For the text-containing cell, return its midpoint in [x, y] coordinate format. 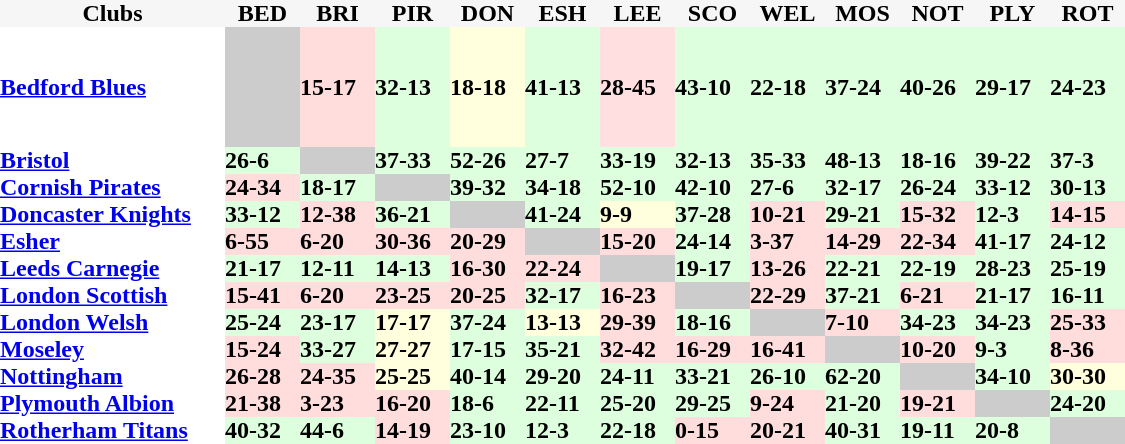
Doncaster Knights [112, 214]
15-17 [338, 87]
Clubs [112, 14]
BED [262, 14]
24-11 [638, 376]
16-41 [788, 350]
43-10 [712, 87]
24-20 [1088, 404]
25-19 [1088, 268]
Rotherham Titans [112, 430]
37-33 [412, 160]
DON [488, 14]
44-6 [338, 430]
14-15 [1088, 214]
15-32 [938, 214]
Plymouth Albion [112, 404]
26-28 [262, 376]
21-38 [262, 404]
NOT [938, 14]
24-14 [712, 242]
24-34 [262, 188]
36-21 [412, 214]
15-41 [262, 296]
26-6 [262, 160]
35-21 [562, 350]
WEL [788, 14]
12-11 [338, 268]
6-21 [938, 296]
30-30 [1088, 376]
28-23 [1012, 268]
MOS [862, 14]
LEE [638, 14]
29-25 [712, 404]
ESH [562, 14]
20-21 [788, 430]
22-24 [562, 268]
29-17 [1012, 87]
3-37 [788, 242]
9-24 [788, 404]
Leeds Carnegie [112, 268]
Bedford Blues [112, 87]
23-17 [338, 322]
25-20 [638, 404]
22-19 [938, 268]
8-36 [1088, 350]
London Scottish [112, 296]
18-18 [488, 87]
24-12 [1088, 242]
16-20 [412, 404]
13-26 [788, 268]
9-3 [1012, 350]
52-10 [638, 188]
7-10 [862, 322]
27-27 [412, 350]
40-32 [262, 430]
25-25 [412, 376]
20-29 [488, 242]
20-25 [488, 296]
15-20 [638, 242]
28-45 [638, 87]
34-18 [562, 188]
ROT [1088, 14]
18-6 [488, 404]
22-34 [938, 242]
35-33 [788, 160]
27-6 [788, 188]
Nottingham [112, 376]
26-10 [788, 376]
10-20 [938, 350]
22-11 [562, 404]
16-30 [488, 268]
10-21 [788, 214]
37-21 [862, 296]
0-15 [712, 430]
33-19 [638, 160]
18-17 [338, 188]
9-9 [638, 214]
37-28 [712, 214]
23-10 [488, 430]
14-13 [412, 268]
32-42 [638, 350]
48-13 [862, 160]
24-35 [338, 376]
37-3 [1088, 160]
14-19 [412, 430]
3-23 [338, 404]
39-22 [1012, 160]
17-17 [412, 322]
19-11 [938, 430]
22-29 [788, 296]
13-13 [562, 322]
Bristol [112, 160]
17-15 [488, 350]
29-20 [562, 376]
41-24 [562, 214]
27-7 [562, 160]
14-29 [862, 242]
25-24 [262, 322]
PIR [412, 14]
Cornish Pirates [112, 188]
29-39 [638, 322]
41-13 [562, 87]
33-21 [712, 376]
19-21 [938, 404]
29-21 [862, 214]
SCO [712, 14]
40-31 [862, 430]
6-55 [262, 242]
39-32 [488, 188]
Moseley [112, 350]
62-20 [862, 376]
41-17 [1012, 242]
30-36 [412, 242]
21-20 [862, 404]
20-8 [1012, 430]
30-13 [1088, 188]
19-17 [712, 268]
22-21 [862, 268]
34-10 [1012, 376]
23-25 [412, 296]
16-11 [1088, 296]
PLY [1012, 14]
42-10 [712, 188]
40-26 [938, 87]
12-38 [338, 214]
24-23 [1088, 87]
16-23 [638, 296]
26-24 [938, 188]
25-33 [1088, 322]
40-14 [488, 376]
Esher [112, 242]
BRI [338, 14]
33-27 [338, 350]
16-29 [712, 350]
London Welsh [112, 322]
15-24 [262, 350]
52-26 [488, 160]
